Provide the [x, y] coordinate of the cell's center where the given text is located.  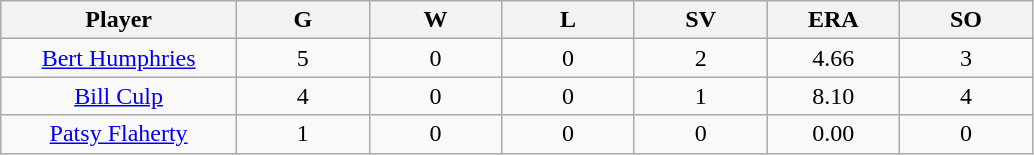
Patsy Flaherty [119, 134]
Player [119, 20]
L [568, 20]
2 [700, 58]
Bert Humphries [119, 58]
SV [700, 20]
5 [304, 58]
SO [966, 20]
4.66 [834, 58]
W [436, 20]
G [304, 20]
3 [966, 58]
ERA [834, 20]
Bill Culp [119, 96]
0.00 [834, 134]
8.10 [834, 96]
